Return the (x, y) coordinate for the center point of the cell that contains the specified text.  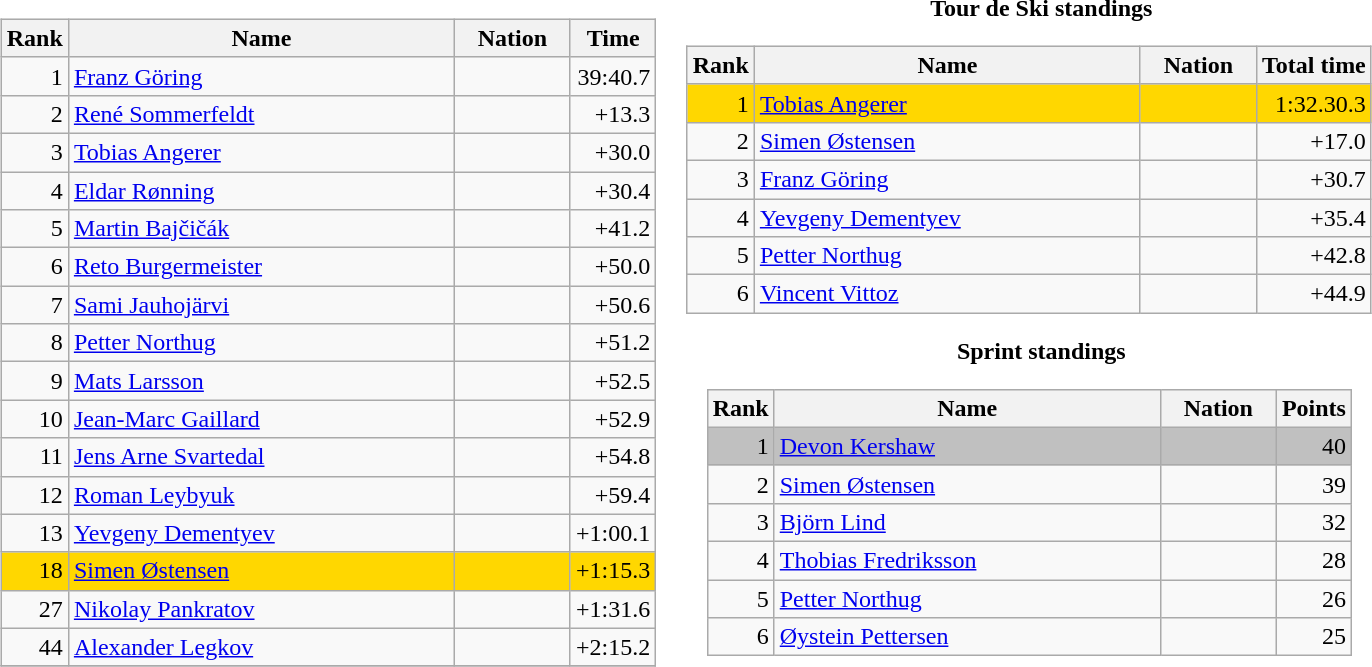
+17.0 (1314, 141)
+50.6 (612, 305)
+13.3 (612, 114)
Mats Larsson (261, 381)
10 (34, 419)
Jens Arne Svartedal (261, 457)
32 (1314, 522)
39 (1314, 484)
9 (34, 381)
Points (1314, 408)
+52.5 (612, 381)
40 (1314, 446)
+30.0 (612, 152)
Eldar Rønning (261, 191)
11 (34, 457)
Sami Jauhojärvi (261, 305)
13 (34, 533)
Alexander Legkov (261, 647)
Øystein Pettersen (967, 637)
Vincent Vittoz (947, 294)
7 (34, 305)
Roman Leybyuk (261, 495)
+41.2 (612, 229)
+44.9 (1314, 294)
Jean-Marc Gaillard (261, 419)
28 (1314, 560)
+59.4 (612, 495)
1:32.30.3 (1314, 103)
René Sommerfeldt (261, 114)
Martin Bajčičák (261, 229)
Björn Lind (967, 522)
+1:31.6 (612, 609)
39:40.7 (612, 76)
+1:15.3 (612, 571)
+30.7 (1314, 179)
+50.0 (612, 267)
+35.4 (1314, 217)
+51.2 (612, 343)
8 (34, 343)
Thobias Fredriksson (967, 560)
+42.8 (1314, 256)
26 (1314, 599)
+52.9 (612, 419)
Nikolay Pankratov (261, 609)
+2:15.2 (612, 647)
Time (612, 38)
25 (1314, 637)
27 (34, 609)
Devon Kershaw (967, 446)
Reto Burgermeister (261, 267)
44 (34, 647)
+1:00.1 (612, 533)
18 (34, 571)
+54.8 (612, 457)
12 (34, 495)
Total time (1314, 65)
+30.4 (612, 191)
